Search for the cell housing the specified text and yield its [x, y] center coordinate. 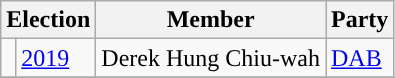
Party [360, 20]
DAB [360, 58]
Member [211, 20]
Election [48, 20]
Derek Hung Chiu-wah [211, 58]
2019 [56, 58]
